For the text-containing cell, return its midpoint in (x, y) coordinate format. 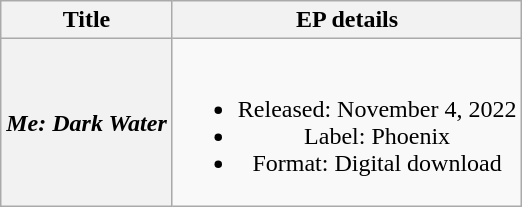
Released: November 4, 2022Label: PhoenixFormat: Digital download (347, 122)
Title (87, 20)
EP details (347, 20)
Me: Dark Water (87, 122)
